Return the [X, Y] coordinate for the center point of the cell that contains the specified text.  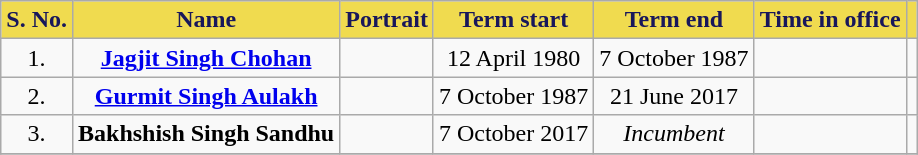
Time in office [830, 20]
12 April 1980 [513, 58]
3. [37, 134]
Name [206, 20]
7 October 2017 [513, 134]
Gurmit Singh Aulakh [206, 96]
Incumbent [674, 134]
S. No. [37, 20]
21 June 2017 [674, 96]
Term start [513, 20]
Portrait [387, 20]
Jagjit Singh Chohan [206, 58]
1. [37, 58]
Bakhshish Singh Sandhu [206, 134]
Term end [674, 20]
2. [37, 96]
